Return [x, y] of the center of cell containing provided text 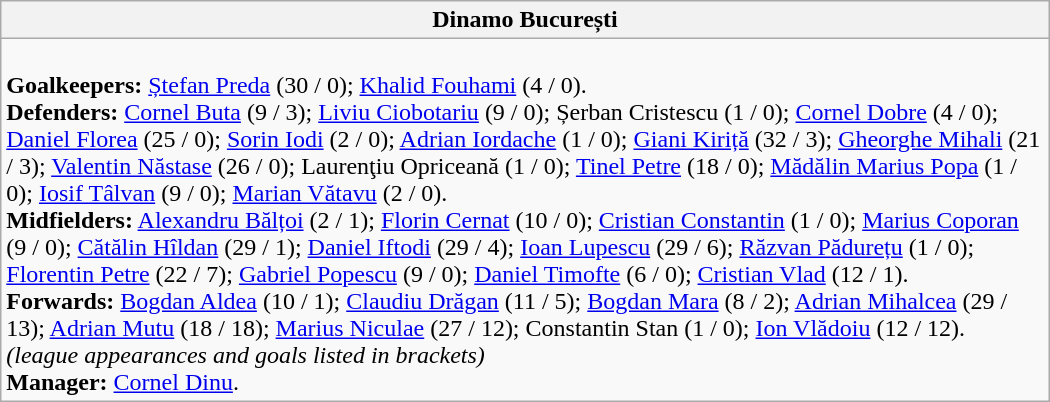
Dinamo București [525, 20]
